Determine the [X, Y] coordinate at the center of the cell enclosing the given text.  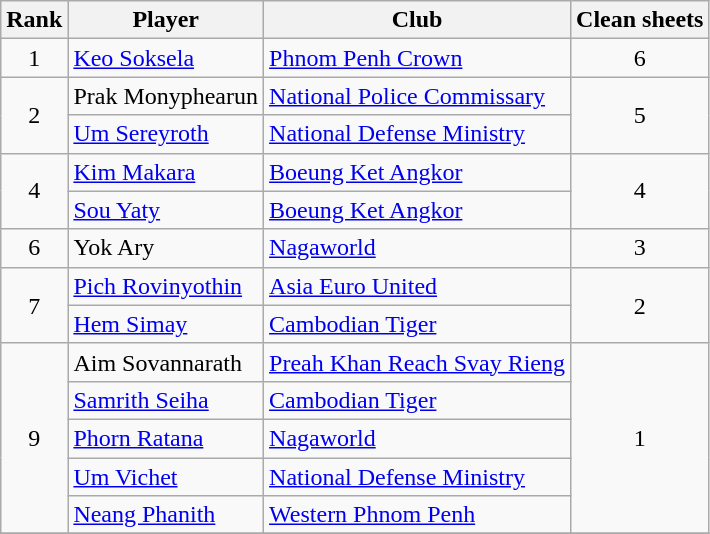
Keo Soksela [166, 58]
Phorn Ratana [166, 438]
Samrith Seiha [166, 400]
Phnom Penh Crown [418, 58]
7 [34, 305]
5 [640, 115]
Prak Monyphearun [166, 96]
Hem Simay [166, 324]
Western Phnom Penh [418, 515]
Um Vichet [166, 477]
Pich Rovinyothin [166, 286]
Preah Khan Reach Svay Rieng [418, 362]
3 [640, 248]
Kim Makara [166, 172]
Asia Euro United [418, 286]
Sou Yaty [166, 210]
Aim Sovannarath [166, 362]
Um Sereyroth [166, 134]
9 [34, 438]
Rank [34, 20]
Player [166, 20]
Neang Phanith [166, 515]
Club [418, 20]
National Police Commissary [418, 96]
Yok Ary [166, 248]
Clean sheets [640, 20]
